From the cell containing the given text, extract its center point as (x, y) coordinate. 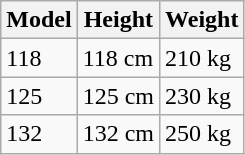
132 cm (118, 134)
210 kg (202, 58)
118 cm (118, 58)
125 cm (118, 96)
Weight (202, 20)
125 (39, 96)
132 (39, 134)
250 kg (202, 134)
Height (118, 20)
118 (39, 58)
Model (39, 20)
230 kg (202, 96)
